Search for the cell housing the specified text and yield its [x, y] center coordinate. 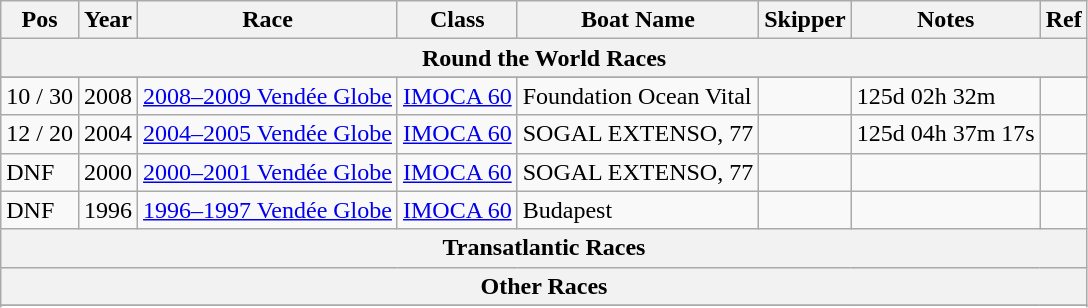
Budapest [638, 210]
2000 [108, 172]
Other Races [544, 286]
2008–2009 Vendée Globe [268, 96]
Ref [1064, 20]
Class [457, 20]
2004–2005 Vendée Globe [268, 134]
Foundation Ocean Vital [638, 96]
12 / 20 [40, 134]
Round the World Races [544, 58]
Notes [946, 20]
2000–2001 Vendée Globe [268, 172]
Pos [40, 20]
125d 04h 37m 17s [946, 134]
2008 [108, 96]
Skipper [805, 20]
1996–1997 Vendée Globe [268, 210]
Transatlantic Races [544, 248]
10 / 30 [40, 96]
2004 [108, 134]
1996 [108, 210]
Boat Name [638, 20]
Year [108, 20]
Race [268, 20]
125d 02h 32m [946, 96]
